Capture the cell that displays the provided text and extract its [X, Y] central coordinate. 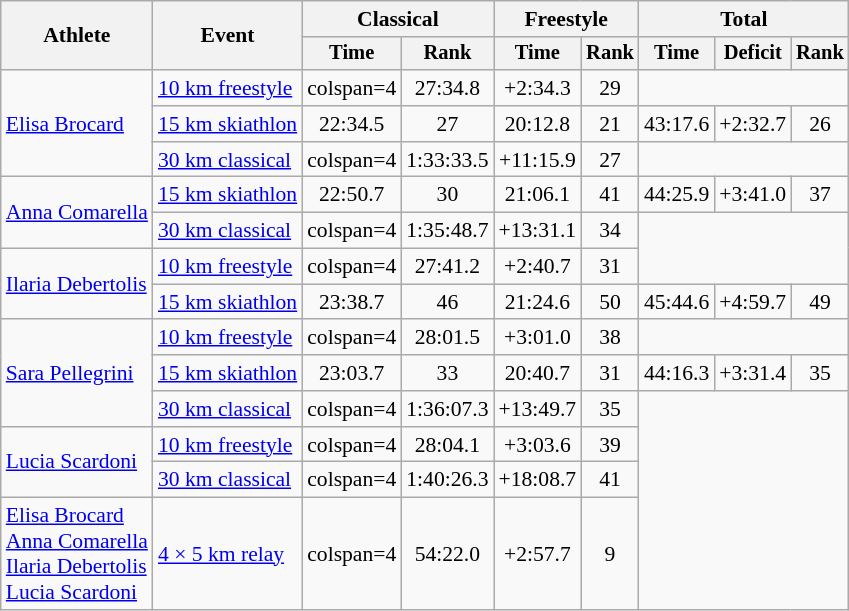
37 [820, 195]
1:40:26.3 [447, 480]
49 [820, 302]
+3:03.6 [538, 445]
+2:57.7 [538, 554]
22:34.5 [352, 124]
26 [820, 124]
33 [447, 373]
Athlete [77, 36]
Total [744, 19]
54:22.0 [447, 554]
Freestyle [566, 19]
+3:01.0 [538, 338]
Ilaria Debertolis [77, 284]
44:25.9 [676, 195]
1:33:33.5 [447, 160]
27:41.2 [447, 267]
30 [447, 195]
1:35:48.7 [447, 231]
28:04.1 [447, 445]
21:06.1 [538, 195]
46 [447, 302]
+3:31.4 [752, 373]
Elisa Brocard [77, 124]
21 [610, 124]
21:24.6 [538, 302]
+13:49.7 [538, 409]
20:12.8 [538, 124]
+18:08.7 [538, 480]
Lucia Scardoni [77, 462]
+2:34.3 [538, 88]
Anna Comarella [77, 212]
45:44.6 [676, 302]
+2:40.7 [538, 267]
38 [610, 338]
+2:32.7 [752, 124]
+3:41.0 [752, 195]
+4:59.7 [752, 302]
+13:31.1 [538, 231]
43:17.6 [676, 124]
34 [610, 231]
44:16.3 [676, 373]
28:01.5 [447, 338]
Event [228, 36]
Classical [398, 19]
+11:15.9 [538, 160]
Elisa BrocardAnna ComarellaIlaria DebertolisLucia Scardoni [77, 554]
Sara Pellegrini [77, 374]
27:34.8 [447, 88]
29 [610, 88]
23:03.7 [352, 373]
4 × 5 km relay [228, 554]
1:36:07.3 [447, 409]
Deficit [752, 54]
23:38.7 [352, 302]
9 [610, 554]
50 [610, 302]
22:50.7 [352, 195]
39 [610, 445]
20:40.7 [538, 373]
